Capture the cell that displays the provided text and extract its (x, y) central coordinate. 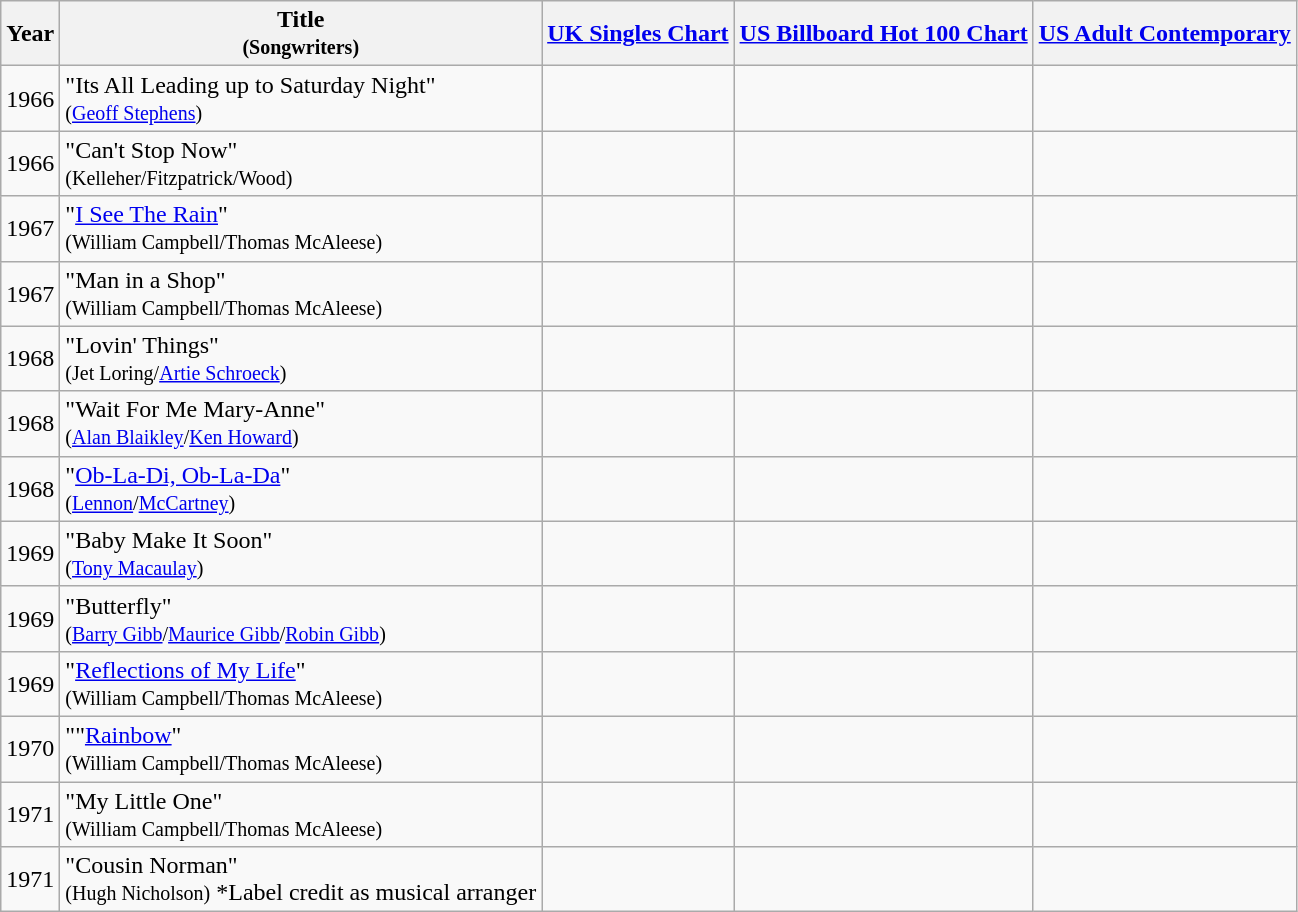
"Man in a Shop"(William Campbell/Thomas McAleese) (301, 294)
Year (30, 34)
"My Little One"(William Campbell/Thomas McAleese) (301, 814)
UK Singles Chart (638, 34)
"Ob-La-Di, Ob-La-Da"(Lennon/McCartney) (301, 488)
US Adult Contemporary (1164, 34)
""Rainbow"(William Campbell/Thomas McAleese) (301, 748)
"Baby Make It Soon"(Tony Macaulay) (301, 554)
"Its All Leading up to Saturday Night"(Geoff Stephens) (301, 98)
"Can't Stop Now"(Kelleher/Fitzpatrick/Wood) (301, 164)
"Wait For Me Mary-Anne"(Alan Blaikley/Ken Howard) (301, 424)
"Butterfly"(Barry Gibb/Maurice Gibb/Robin Gibb) (301, 618)
US Billboard Hot 100 Chart (884, 34)
Title(Songwriters) (301, 34)
"I See The Rain"(William Campbell/Thomas McAleese) (301, 228)
"Lovin' Things"(Jet Loring/Artie Schroeck) (301, 358)
"Reflections of My Life"(William Campbell/Thomas McAleese) (301, 684)
"Cousin Norman"(Hugh Nicholson) *Label credit as musical arranger (301, 880)
1970 (30, 748)
